Extract the (X, Y) coordinate from the center of the cell holding the provided text.  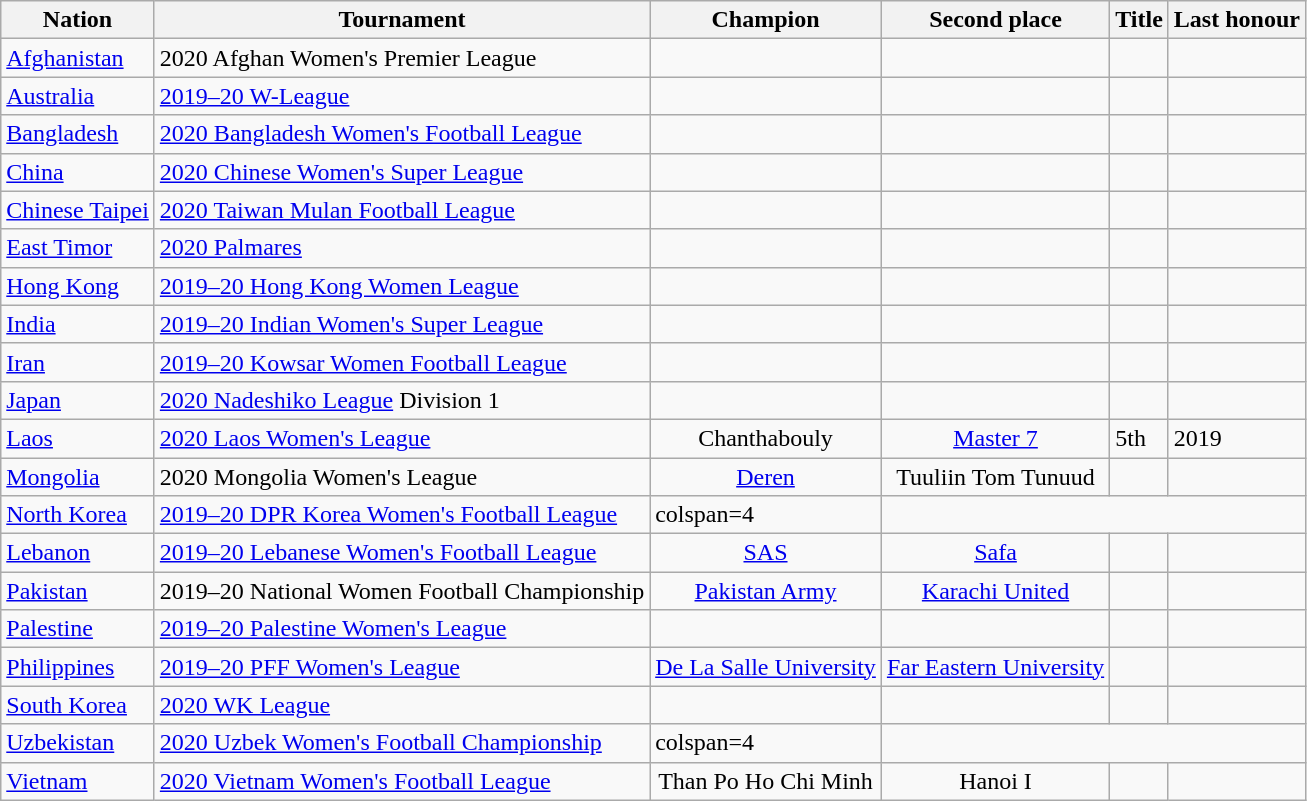
2019–20 Hong Kong Women League (402, 286)
5th (1140, 438)
Iran (78, 362)
2019–20 Lebanese Women's Football League (402, 553)
Palestine (78, 629)
Pakistan (78, 591)
Australia (78, 96)
2019 (1236, 438)
2019–20 National Women Football Championship (402, 591)
Master 7 (995, 438)
Safa (995, 553)
Chinese Taipei (78, 210)
2020 Bangladesh Women's Football League (402, 134)
Far Eastern University (995, 667)
India (78, 324)
Vietnam (78, 781)
North Korea (78, 515)
Pakistan Army (766, 591)
2020 WK League (402, 705)
Tuuliin Tom Tunuud (995, 477)
Than Po Ho Chi Minh (766, 781)
2020 Mongolia Women's League (402, 477)
Laos (78, 438)
Bangladesh (78, 134)
China (78, 172)
Tournament (402, 20)
Afghanistan (78, 58)
Title (1140, 20)
Second place (995, 20)
Hong Kong (78, 286)
2020 Taiwan Mulan Football League (402, 210)
Uzbekistan (78, 743)
2020 Nadeshiko League Division 1 (402, 400)
2020 Afghan Women's Premier League (402, 58)
De La Salle University (766, 667)
2019–20 Indian Women's Super League (402, 324)
2019–20 Palestine Women's League (402, 629)
Nation (78, 20)
South Korea (78, 705)
Deren (766, 477)
East Timor (78, 248)
Karachi United (995, 591)
Lebanon (78, 553)
2019–20 DPR Korea Women's Football League (402, 515)
Last honour (1236, 20)
SAS (766, 553)
2020 Palmares (402, 248)
Mongolia (78, 477)
2019–20 Kowsar Women Football League (402, 362)
2019–20 W-League (402, 96)
Chanthabouly (766, 438)
2020 Chinese Women's Super League (402, 172)
Philippines (78, 667)
2020 Laos Women's League (402, 438)
2020 Uzbek Women's Football Championship (402, 743)
Hanoi I (995, 781)
Japan (78, 400)
2020 Vietnam Women's Football League (402, 781)
2019–20 PFF Women's League (402, 667)
Champion (766, 20)
